Provide the [X, Y] coordinate of the cell's center where the given text is located.  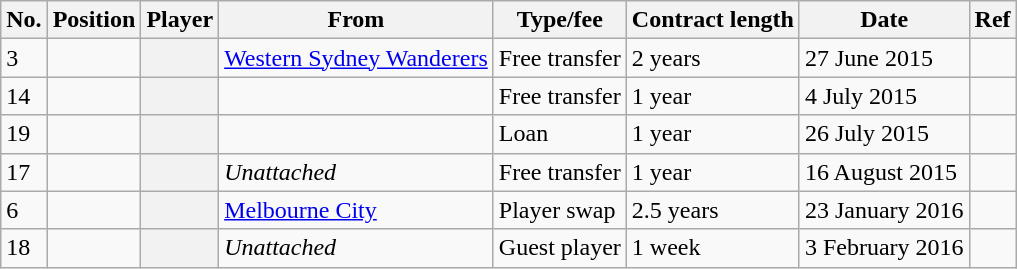
Player swap [560, 210]
4 July 2015 [884, 96]
Western Sydney Wanderers [356, 58]
6 [24, 210]
From [356, 20]
19 [24, 134]
14 [24, 96]
Position [94, 20]
Melbourne City [356, 210]
Player [180, 20]
No. [24, 20]
26 July 2015 [884, 134]
3 February 2016 [884, 248]
Loan [560, 134]
16 August 2015 [884, 172]
27 June 2015 [884, 58]
23 January 2016 [884, 210]
Type/fee [560, 20]
18 [24, 248]
Ref [992, 20]
Contract length [712, 20]
17 [24, 172]
2 years [712, 58]
2.5 years [712, 210]
Date [884, 20]
Guest player [560, 248]
3 [24, 58]
1 week [712, 248]
